From the cell containing the given text, extract its center point as [X, Y] coordinate. 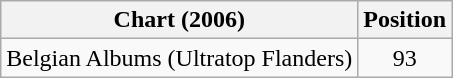
Position [405, 20]
Belgian Albums (Ultratop Flanders) [180, 58]
Chart (2006) [180, 20]
93 [405, 58]
